Scan for the cell matching the given text and deliver its (x, y) coordinate at center. 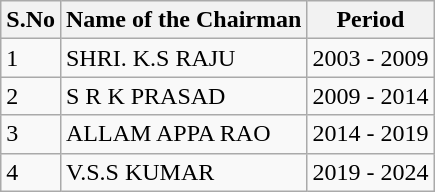
2014 - 2019 (370, 134)
Name of the Chairman (183, 20)
3 (31, 134)
ALLAM APPA RAO (183, 134)
SHRI. K.S RAJU (183, 58)
2019 - 2024 (370, 172)
V.S.S KUMAR (183, 172)
S.No (31, 20)
2 (31, 96)
S R K PRASAD (183, 96)
2003 - 2009 (370, 58)
1 (31, 58)
2009 - 2014 (370, 96)
Period (370, 20)
4 (31, 172)
